Output the (x, y) coordinate of the center of the cell containing the given text.  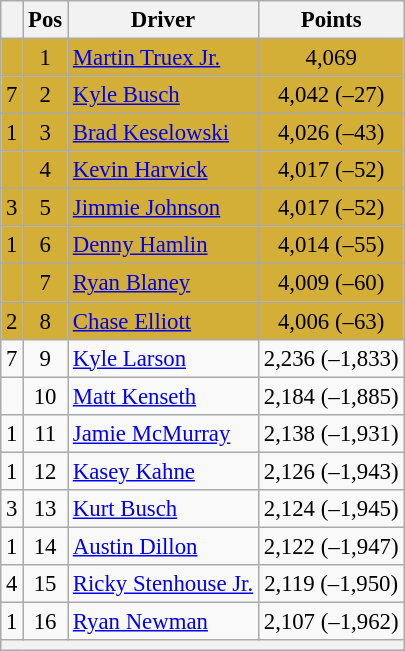
Driver (164, 20)
6 (46, 245)
2,122 (–1,947) (330, 546)
14 (46, 546)
10 (46, 396)
4,069 (330, 58)
2,107 (–1,962) (330, 621)
2,138 (–1,931) (330, 433)
2,126 (–1,943) (330, 471)
2,124 (–1,945) (330, 509)
Kyle Larson (164, 358)
5 (46, 208)
Kurt Busch (164, 509)
Ryan Blaney (164, 283)
15 (46, 584)
Ryan Newman (164, 621)
2,236 (–1,833) (330, 358)
4,026 (–43) (330, 133)
Austin Dillon (164, 546)
13 (46, 509)
Pos (46, 20)
2,119 (–1,950) (330, 584)
Kyle Busch (164, 95)
Jimmie Johnson (164, 208)
4,006 (–63) (330, 321)
4,009 (–60) (330, 283)
16 (46, 621)
Points (330, 20)
Matt Kenseth (164, 396)
9 (46, 358)
Chase Elliott (164, 321)
2,184 (–1,885) (330, 396)
Kasey Kahne (164, 471)
4,042 (–27) (330, 95)
Brad Keselowski (164, 133)
Jamie McMurray (164, 433)
Martin Truex Jr. (164, 58)
Denny Hamlin (164, 245)
8 (46, 321)
4,014 (–55) (330, 245)
Ricky Stenhouse Jr. (164, 584)
11 (46, 433)
Kevin Harvick (164, 170)
12 (46, 471)
